Extract the [x, y] coordinate from the center of the cell holding the provided text.  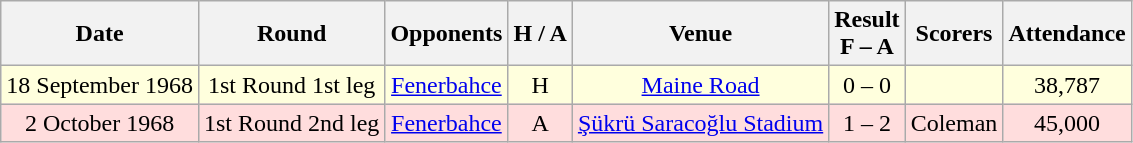
A [540, 123]
18 September 1968 [100, 85]
H [540, 85]
Venue [700, 34]
1st Round 1st leg [291, 85]
1 – 2 [867, 123]
ResultF – A [867, 34]
H / A [540, 34]
Maine Road [700, 85]
Date [100, 34]
Round [291, 34]
Coleman [954, 123]
1st Round 2nd leg [291, 123]
Scorers [954, 34]
0 – 0 [867, 85]
Opponents [446, 34]
2 October 1968 [100, 123]
45,000 [1067, 123]
38,787 [1067, 85]
Şükrü Saracoğlu Stadium [700, 123]
Attendance [1067, 34]
